Determine the [x, y] coordinate at the center of the cell enclosing the given text.  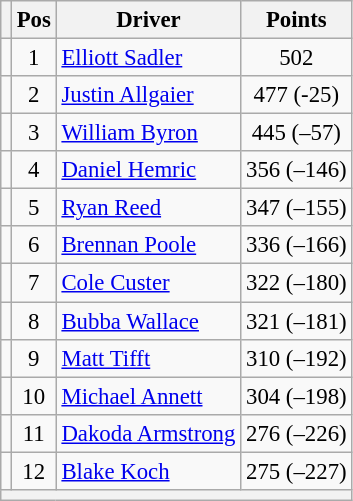
3 [34, 133]
347 (–155) [296, 208]
445 (–57) [296, 133]
11 [34, 433]
Justin Allgaier [148, 95]
Ryan Reed [148, 208]
336 (–166) [296, 245]
310 (–192) [296, 358]
Daniel Hemric [148, 170]
477 (-25) [296, 95]
William Byron [148, 133]
4 [34, 170]
Brennan Poole [148, 245]
12 [34, 471]
Points [296, 20]
6 [34, 245]
356 (–146) [296, 170]
1 [34, 58]
Matt Tifft [148, 358]
502 [296, 58]
Elliott Sadler [148, 58]
321 (–181) [296, 321]
9 [34, 358]
Michael Annett [148, 396]
2 [34, 95]
8 [34, 321]
5 [34, 208]
Pos [34, 20]
Blake Koch [148, 471]
322 (–180) [296, 283]
276 (–226) [296, 433]
304 (–198) [296, 396]
275 (–227) [296, 471]
Bubba Wallace [148, 321]
Dakoda Armstrong [148, 433]
10 [34, 396]
Cole Custer [148, 283]
Driver [148, 20]
7 [34, 283]
